Output the [X, Y] coordinate of the center of the cell containing the given text.  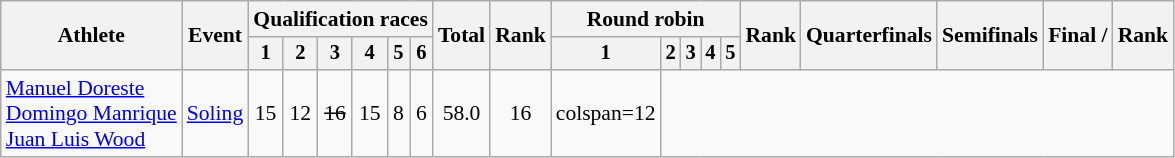
Soling [216, 114]
58.0 [462, 114]
Quarterfinals [869, 36]
8 [398, 114]
Semifinals [990, 36]
Manuel DoresteDomingo ManriqueJuan Luis Wood [92, 114]
Total [462, 36]
Event [216, 36]
12 [300, 114]
Qualification races [340, 19]
Final / [1078, 36]
colspan=12 [606, 114]
Round robin [646, 19]
Athlete [92, 36]
